Extract the [x, y] coordinate from the center of the cell holding the provided text.  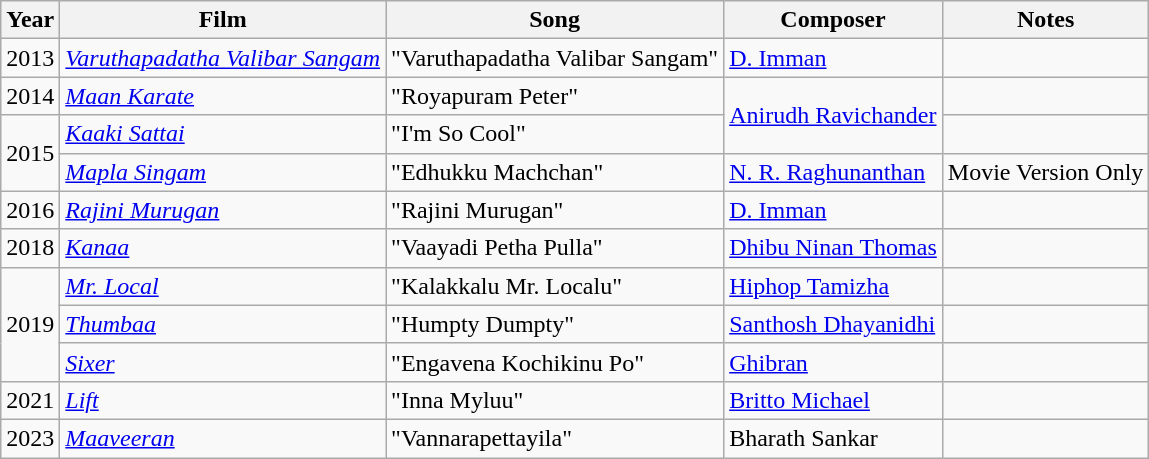
"Vaayadi Petha Pulla" [555, 248]
Composer [834, 20]
"Humpty Dumpty" [555, 324]
Mr. Local [223, 286]
"I'm So Cool" [555, 134]
2013 [30, 58]
Britto Michael [834, 400]
"Rajini Murugan" [555, 210]
2019 [30, 324]
Anirudh Ravichander [834, 115]
2014 [30, 96]
"Vannarapettayila" [555, 438]
Thumbaa [223, 324]
Mapla Singam [223, 172]
N. R. Raghunanthan [834, 172]
Ghibran [834, 362]
Kanaa [223, 248]
Maan Karate [223, 96]
Santhosh Dhayanidhi [834, 324]
Lift [223, 400]
"Edhukku Machchan" [555, 172]
Varuthapadatha Valibar Sangam [223, 58]
Bharath Sankar [834, 438]
2023 [30, 438]
2018 [30, 248]
2016 [30, 210]
2015 [30, 153]
Notes [1046, 20]
"Royapuram Peter" [555, 96]
Movie Version Only [1046, 172]
2021 [30, 400]
"Engavena Kochikinu Po" [555, 362]
Sixer [223, 362]
Kaaki Sattai [223, 134]
"Inna Myluu" [555, 400]
Rajini Murugan [223, 210]
Year [30, 20]
Maaveeran [223, 438]
Song [555, 20]
Hiphop Tamizha [834, 286]
Dhibu Ninan Thomas [834, 248]
"Kalakkalu Mr. Localu" [555, 286]
Film [223, 20]
"Varuthapadatha Valibar Sangam" [555, 58]
